Provide the [x, y] coordinate of the cell's center where the given text is located.  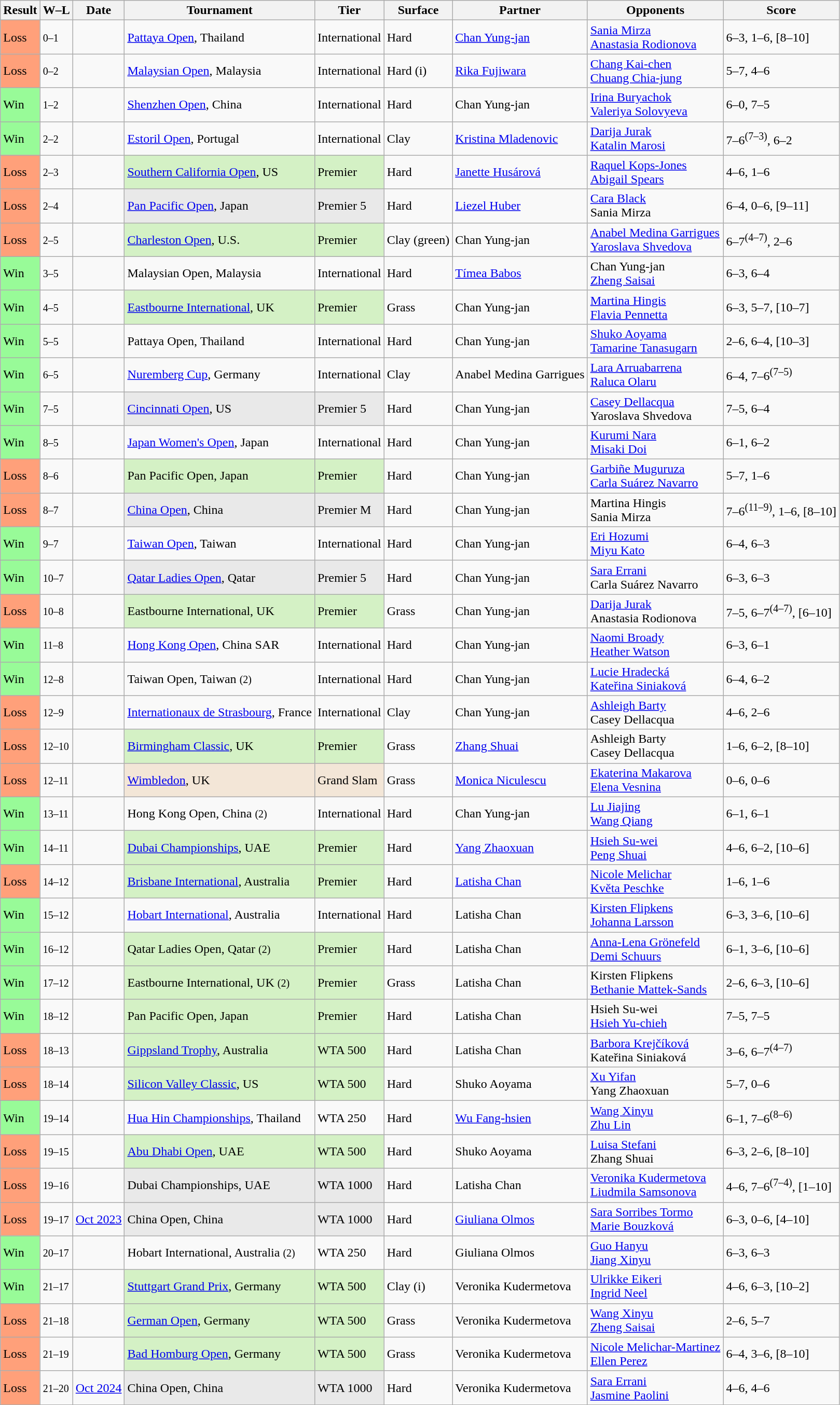
14–11 [56, 847]
Ekaterina Makarova Elena Vesnina [655, 780]
0–1 [56, 37]
Premier M [349, 510]
Hobart International, Australia (2) [220, 1253]
Oct 2023 [99, 1219]
Irina Buryachok Valeriya Solovyeva [655, 105]
11–8 [56, 645]
Taiwan Open, Taiwan (2) [220, 679]
Guo Hanyu Jiang Xinyu [655, 1253]
German Open, Germany [220, 1320]
Nuremberg Cup, Germany [220, 375]
15–12 [56, 915]
16–12 [56, 949]
6–3, 6–1 [781, 645]
2–2 [56, 138]
Barbora Krejčíková Kateřina Siniaková [655, 1051]
7–6(7–3), 6–2 [781, 138]
Janette Husárová [520, 172]
12–10 [56, 746]
Wimbledon, UK [220, 780]
Kristina Mladenovic [520, 138]
Cara Black Sania Mirza [655, 206]
Veronika Kudermetova Liudmila Samsonova [655, 1185]
Clay (i) [418, 1286]
Surface [418, 10]
2–6, 6–4, [10–3] [781, 340]
0–6, 0–6 [781, 780]
Nicole Melichar Květa Peschke [655, 881]
12–8 [56, 679]
12–11 [56, 780]
Bad Homburg Open, Germany [220, 1354]
Chan Yung-jan Zheng Saisai [655, 273]
Lucie Hradecká Kateřina Siniaková [655, 679]
Japan Women's Open, Japan [220, 442]
Hard (i) [418, 71]
7–6(11–9), 1–6, [8–10] [781, 510]
Hong Kong Open, China (2) [220, 814]
Qatar Ladies Open, Qatar (2) [220, 949]
2–4 [56, 206]
7–5 [56, 408]
Martina Hingis Sania Mirza [655, 510]
5–7, 1–6 [781, 476]
4–6, 7–6(7–4), [1–10] [781, 1185]
Zhang Shuai [520, 746]
8–6 [56, 476]
Gippsland Trophy, Australia [220, 1051]
4–5 [56, 307]
Raquel Kops-Jones Abigail Spears [655, 172]
0–2 [56, 71]
Anabel Medina Garrigues [520, 375]
Sara Errani Carla Suárez Navarro [655, 577]
Hsieh Su-wei Hsieh Yu-chieh [655, 1016]
Taiwan Open, Taiwan [220, 544]
Ulrikke Eikeri Ingrid Neel [655, 1286]
Xu Yifan Yang Zhaoxuan [655, 1084]
13–11 [56, 814]
6–4, 6–3 [781, 544]
Southern California Open, US [220, 172]
17–12 [56, 983]
Eastbourne International, UK (2) [220, 983]
Anna-Lena Grönefeld Demi Schuurs [655, 949]
Nicole Melichar-Martinez Ellen Perez [655, 1354]
Kurumi Nara Misaki Doi [655, 442]
21–18 [56, 1320]
6–3, 2–6, [8–10] [781, 1151]
Shenzhen Open, China [220, 105]
Kirsten Flipkens Bethanie Mattek-Sands [655, 983]
Casey Dellacqua Yaroslava Shvedova [655, 408]
Oct 2024 [99, 1388]
6–3, 6–4 [781, 273]
Silicon Valley Classic, US [220, 1084]
Clay (green) [418, 240]
7–5, 6–7(4–7), [6–10] [781, 611]
Wu Fang-hsien [520, 1118]
4–6, 2–6 [781, 712]
21–17 [56, 1286]
3–5 [56, 273]
Partner [520, 10]
10–7 [56, 577]
Sara Errani Jasmine Paolini [655, 1388]
Qatar Ladies Open, Qatar [220, 577]
7–5, 7–5 [781, 1016]
W–L [56, 10]
Score [781, 10]
Wang Xinyu Zheng Saisai [655, 1320]
10–8 [56, 611]
8–7 [56, 510]
Stuttgart Grand Prix, Germany [220, 1286]
Darija Jurak Anastasia Rodionova [655, 611]
19–14 [56, 1118]
4–6, 1–6 [781, 172]
Rika Fujiwara [520, 71]
Naomi Broady Heather Watson [655, 645]
1–2 [56, 105]
Hsieh Su-wei Peng Shuai [655, 847]
Tímea Babos [520, 273]
6–4, 3–6, [8–10] [781, 1354]
Brisbane International, Australia [220, 881]
21–19 [56, 1354]
6–3, 0–6, [4–10] [781, 1219]
7–5, 6–4 [781, 408]
19–15 [56, 1151]
Chang Kai-chen Chuang Chia-jung [655, 71]
Hobart International, Australia [220, 915]
Internationaux de Strasbourg, France [220, 712]
2–5 [56, 240]
18–13 [56, 1051]
6–1, 6–1 [781, 814]
Luisa Stefani Zhang Shuai [655, 1151]
4–6, 4–6 [781, 1388]
6–4, 6–2 [781, 679]
Result [20, 10]
Estoril Open, Portugal [220, 138]
2–3 [56, 172]
6–4, 7–6(7–5) [781, 375]
1–6, 6–2, [8–10] [781, 746]
Martina Hingis Flavia Pennetta [655, 307]
1–6, 1–6 [781, 881]
Cincinnati Open, US [220, 408]
Kirsten Flipkens Johanna Larsson [655, 915]
Eri Hozumi Miyu Kato [655, 544]
6–3, 5–7, [10–7] [781, 307]
Lu Jiajing Wang Qiang [655, 814]
20–17 [56, 1253]
Sara Sorribes Tormo Marie Bouzková [655, 1219]
5–5 [56, 340]
19–16 [56, 1185]
Liezel Huber [520, 206]
4–6, 6–2, [10–6] [781, 847]
5–7, 4–6 [781, 71]
12–9 [56, 712]
6–1, 3–6, [10–6] [781, 949]
21–20 [56, 1388]
6–3, 1–6, [8–10] [781, 37]
Monica Niculescu [520, 780]
3–6, 6–7(4–7) [781, 1051]
Abu Dhabi Open, UAE [220, 1151]
6–1, 6–2 [781, 442]
6–4, 0–6, [9–11] [781, 206]
18–14 [56, 1084]
19–17 [56, 1219]
Anabel Medina Garrigues Yaroslava Shvedova [655, 240]
Yang Zhaoxuan [520, 847]
Grand Slam [349, 780]
Garbiñe Muguruza Carla Suárez Navarro [655, 476]
9–7 [56, 544]
Darija Jurak Katalin Marosi [655, 138]
Sania Mirza Anastasia Rodionova [655, 37]
Wang Xinyu Zhu Lin [655, 1118]
6–5 [56, 375]
6–7(4–7), 2–6 [781, 240]
Birmingham Classic, UK [220, 746]
18–12 [56, 1016]
6–1, 7–6(8–6) [781, 1118]
4–6, 6–3, [10–2] [781, 1286]
2–6, 5–7 [781, 1320]
Tournament [220, 10]
5–7, 0–6 [781, 1084]
Tier [349, 10]
6–3, 3–6, [10–6] [781, 915]
Opponents [655, 10]
Date [99, 10]
Hua Hin Championships, Thailand [220, 1118]
2–6, 6–3, [10–6] [781, 983]
Shuko Aoyama Tamarine Tanasugarn [655, 340]
Charleston Open, U.S. [220, 240]
Lara Arruabarrena Raluca Olaru [655, 375]
6–0, 7–5 [781, 105]
Hong Kong Open, China SAR [220, 645]
14–12 [56, 881]
8–5 [56, 442]
